Provide the [x, y] coordinate of the cell's center where the given text is located.  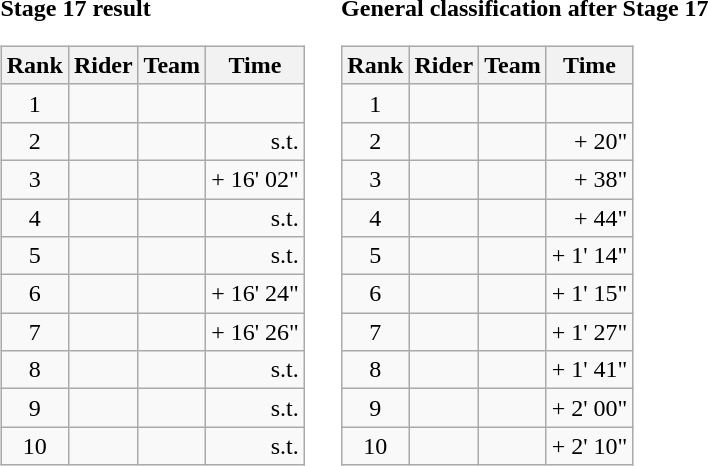
+ 16' 24" [256, 294]
+ 20" [590, 141]
+ 1' 15" [590, 294]
+ 44" [590, 217]
+ 1' 41" [590, 370]
+ 1' 27" [590, 332]
+ 16' 02" [256, 179]
+ 38" [590, 179]
+ 1' 14" [590, 256]
+ 2' 10" [590, 446]
+ 16' 26" [256, 332]
+ 2' 00" [590, 408]
